Scan for the cell matching the given text and deliver its [X, Y] coordinate at center. 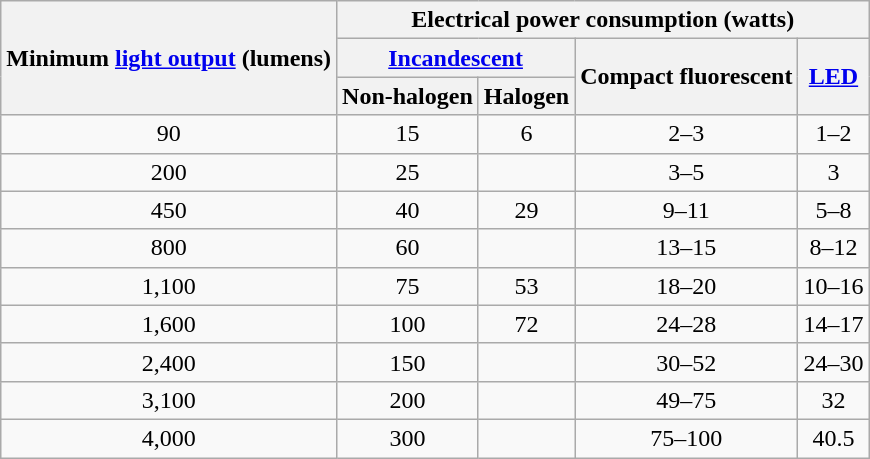
6 [526, 134]
2,400 [169, 362]
Non-halogen [408, 96]
1–2 [834, 134]
150 [408, 362]
5–8 [834, 210]
32 [834, 400]
3–5 [686, 172]
100 [408, 324]
30–52 [686, 362]
Minimum light output (lumens) [169, 58]
8–12 [834, 248]
300 [408, 438]
LED [834, 77]
24–28 [686, 324]
1,600 [169, 324]
18–20 [686, 286]
9–11 [686, 210]
Halogen [526, 96]
29 [526, 210]
Incandescent [456, 58]
72 [526, 324]
3,100 [169, 400]
3 [834, 172]
53 [526, 286]
14–17 [834, 324]
90 [169, 134]
24–30 [834, 362]
Compact fluorescent [686, 77]
13–15 [686, 248]
49–75 [686, 400]
2–3 [686, 134]
10–16 [834, 286]
40.5 [834, 438]
40 [408, 210]
25 [408, 172]
Electrical power consumption (watts) [603, 20]
4,000 [169, 438]
1,100 [169, 286]
75–100 [686, 438]
450 [169, 210]
15 [408, 134]
75 [408, 286]
800 [169, 248]
60 [408, 248]
